Search for the cell housing the specified text and yield its [X, Y] center coordinate. 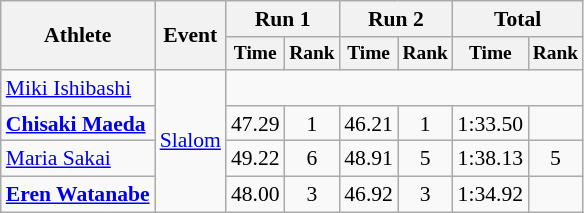
46.21 [368, 124]
Maria Sakai [78, 159]
1:34.92 [490, 195]
Run 1 [282, 19]
Total [518, 19]
48.00 [256, 195]
Chisaki Maeda [78, 124]
Athlete [78, 36]
Event [190, 36]
48.91 [368, 159]
Slalom [190, 141]
Miki Ishibashi [78, 88]
6 [312, 159]
Run 2 [396, 19]
1:38.13 [490, 159]
46.92 [368, 195]
1:33.50 [490, 124]
47.29 [256, 124]
49.22 [256, 159]
Eren Watanabe [78, 195]
